Determine the (x, y) coordinate at the center of the cell enclosing the given text.  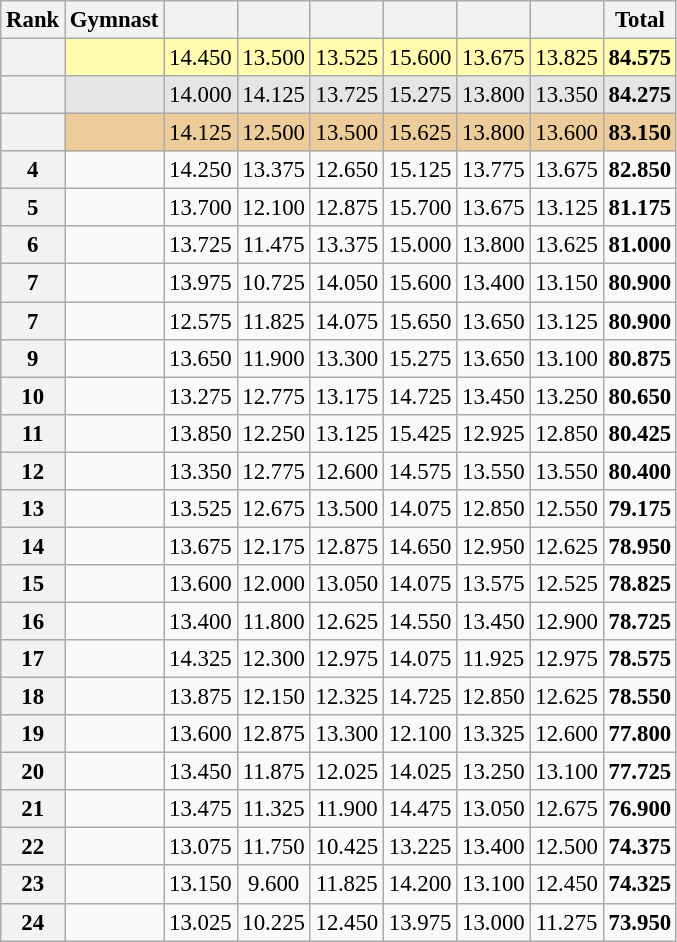
12.025 (346, 772)
11 (33, 433)
12.175 (274, 546)
82.850 (640, 170)
13.325 (494, 734)
12.525 (566, 584)
12.550 (566, 509)
13.850 (200, 433)
6 (33, 245)
74.325 (640, 885)
81.000 (640, 245)
13.575 (494, 584)
14.475 (420, 809)
73.950 (640, 922)
13.025 (200, 922)
13.700 (200, 208)
15.700 (420, 208)
12.925 (494, 433)
14 (33, 546)
12.325 (346, 697)
77.800 (640, 734)
12 (33, 471)
14.200 (420, 885)
12.650 (346, 170)
80.400 (640, 471)
15.000 (420, 245)
15.425 (420, 433)
5 (33, 208)
13.275 (200, 396)
Rank (33, 20)
20 (33, 772)
78.825 (640, 584)
16 (33, 621)
13.475 (200, 809)
10 (33, 396)
Total (640, 20)
15.125 (420, 170)
15.625 (420, 133)
77.725 (640, 772)
78.950 (640, 546)
15.650 (420, 321)
11.750 (274, 847)
10.225 (274, 922)
11.325 (274, 809)
13.075 (200, 847)
21 (33, 809)
12.950 (494, 546)
78.575 (640, 659)
80.425 (640, 433)
11.925 (494, 659)
13.825 (566, 58)
11.875 (274, 772)
14.025 (420, 772)
23 (33, 885)
14.325 (200, 659)
12.000 (274, 584)
14.050 (346, 283)
9 (33, 358)
14.575 (420, 471)
Gymnast (114, 20)
12.250 (274, 433)
74.375 (640, 847)
84.275 (640, 95)
17 (33, 659)
13.225 (420, 847)
14.450 (200, 58)
13.000 (494, 922)
84.575 (640, 58)
22 (33, 847)
11.800 (274, 621)
13.625 (566, 245)
15 (33, 584)
12.900 (566, 621)
80.650 (640, 396)
4 (33, 170)
14.650 (420, 546)
14.550 (420, 621)
18 (33, 697)
10.725 (274, 283)
76.900 (640, 809)
13.875 (200, 697)
78.550 (640, 697)
14.250 (200, 170)
10.425 (346, 847)
79.175 (640, 509)
9.600 (274, 885)
13 (33, 509)
11.475 (274, 245)
78.725 (640, 621)
12.300 (274, 659)
80.875 (640, 358)
83.150 (640, 133)
14.000 (200, 95)
24 (33, 922)
19 (33, 734)
12.575 (200, 321)
12.150 (274, 697)
13.775 (494, 170)
11.275 (566, 922)
13.175 (346, 396)
81.175 (640, 208)
